Locate the cell with the specified text and output its [x, y] center coordinate. 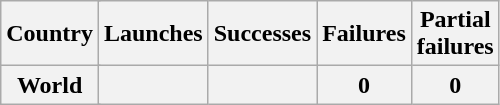
Partial failures [455, 34]
Failures [364, 34]
World [50, 85]
Country [50, 34]
Launches [153, 34]
Successes [262, 34]
